From the cell containing the given text, extract its center point as [X, Y] coordinate. 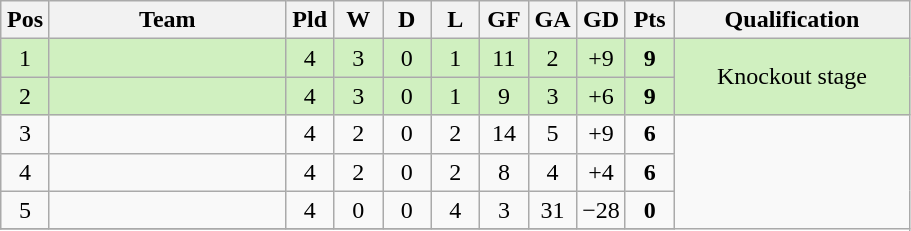
14 [504, 134]
+4 [602, 172]
Pts [650, 20]
GD [602, 20]
Pos [26, 20]
W [358, 20]
+6 [602, 96]
GA [552, 20]
11 [504, 58]
D [406, 20]
31 [552, 210]
Qualification [792, 20]
Team [167, 20]
8 [504, 172]
−28 [602, 210]
L [456, 20]
Knockout stage [792, 77]
Pld [310, 20]
GF [504, 20]
